Scan for the cell matching the given text and deliver its [x, y] coordinate at center. 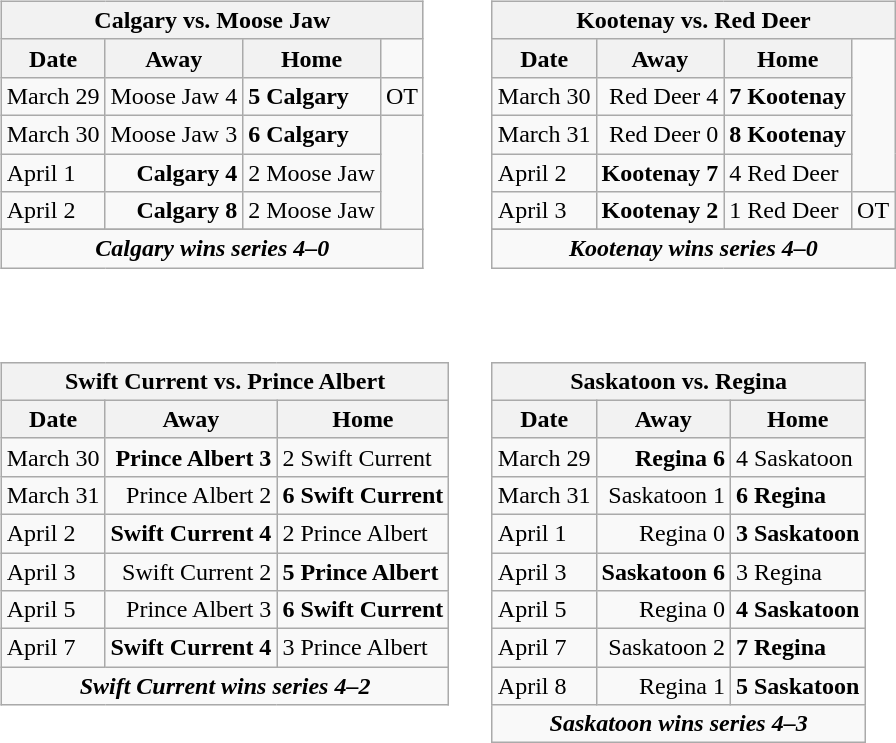
Saskatoon 1 [663, 495]
7 Regina [797, 648]
Calgary vs. Moose Jaw [212, 20]
Calgary 8 [174, 211]
5 Calgary [312, 96]
Kootenay 7 [660, 173]
Swift Current 2 [191, 571]
6 Regina [797, 495]
Moose Jaw 4 [174, 96]
Saskatoon vs. Regina [678, 381]
2 Prince Albert [363, 533]
Saskatoon 2 [663, 648]
5 Prince Albert [363, 571]
Kootenay wins series 4–0 [693, 249]
Red Deer 0 [660, 134]
Prince Albert 2 [191, 495]
Red Deer 4 [660, 96]
8 Kootenay [788, 134]
6 Calgary [312, 134]
Swift Current vs. Prince Albert [225, 381]
Calgary 4 [174, 173]
Saskatoon wins series 4–3 [678, 724]
2 Swift Current [363, 457]
Regina 1 [663, 686]
April 8 [544, 686]
Swift Current wins series 4–2 [225, 686]
3 Saskatoon [797, 533]
Calgary wins series 4–0 [212, 249]
5 Saskatoon [797, 686]
1 Red Deer [788, 211]
Moose Jaw 3 [174, 134]
Regina 6 [663, 457]
7 Kootenay [788, 96]
Kootenay 2 [660, 211]
3 Prince Albert [363, 648]
Kootenay vs. Red Deer [693, 20]
Saskatoon 6 [663, 571]
4 Red Deer [788, 173]
3 Regina [797, 571]
